Pinpoint the cell where the given text exists, returning its (X, Y) midpoint coordinate. 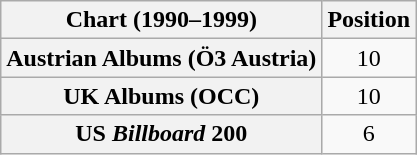
US Billboard 200 (162, 134)
6 (369, 134)
Austrian Albums (Ö3 Austria) (162, 58)
UK Albums (OCC) (162, 96)
Position (369, 20)
Chart (1990–1999) (162, 20)
